Return the (X, Y) coordinate for the center point of the cell that contains the specified text.  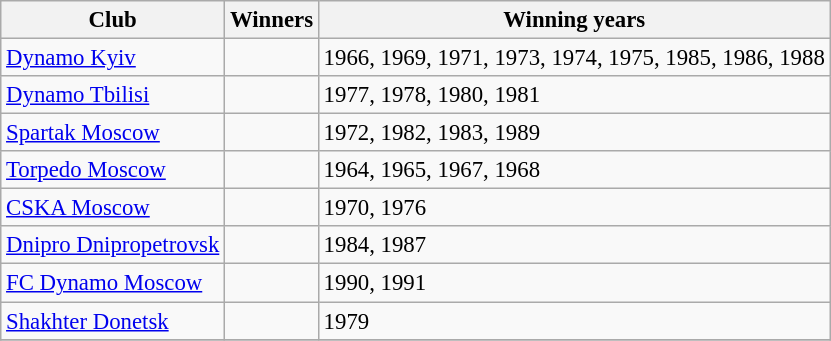
1990, 1991 (574, 283)
Club (113, 20)
Dynamo Tbilisi (113, 95)
Shakhter Donetsk (113, 321)
1964, 1965, 1967, 1968 (574, 170)
1972, 1982, 1983, 1989 (574, 133)
Spartak Moscow (113, 133)
1977, 1978, 1980, 1981 (574, 95)
1979 (574, 321)
1966, 1969, 1971, 1973, 1974, 1975, 1985, 1986, 1988 (574, 58)
1970, 1976 (574, 208)
Dynamo Kyiv (113, 58)
1984, 1987 (574, 245)
Winners (272, 20)
Winning years (574, 20)
FC Dynamo Moscow (113, 283)
Torpedo Moscow (113, 170)
CSKA Moscow (113, 208)
Dnipro Dnipropetrovsk (113, 245)
